Output the [x, y] coordinate of the center of the cell containing the given text.  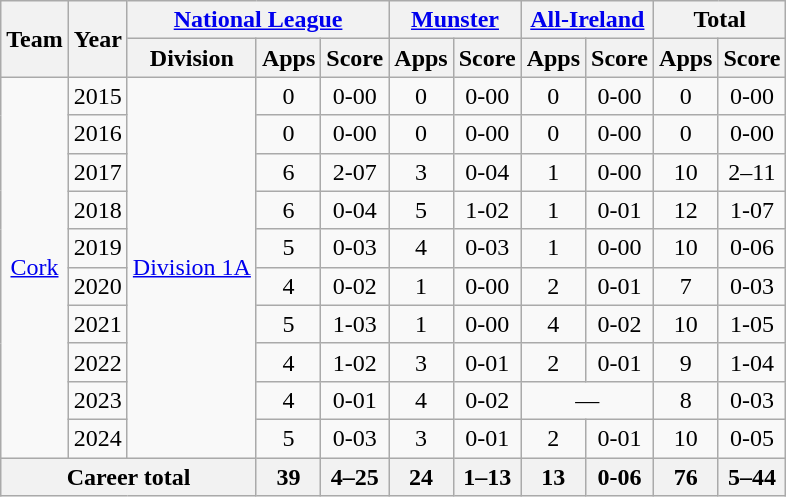
1-05 [752, 324]
Career total [129, 477]
Division [192, 58]
8 [686, 400]
National League [258, 20]
12 [686, 210]
1-07 [752, 210]
39 [288, 477]
2016 [98, 134]
2015 [98, 96]
2021 [98, 324]
— [587, 400]
2024 [98, 438]
1-03 [355, 324]
13 [553, 477]
Total [720, 20]
1-04 [752, 362]
Team [35, 39]
1–13 [487, 477]
2023 [98, 400]
2–11 [752, 172]
2020 [98, 286]
Year [98, 39]
2018 [98, 210]
7 [686, 286]
Division 1A [192, 268]
4–25 [355, 477]
2017 [98, 172]
5–44 [752, 477]
Munster [455, 20]
2-07 [355, 172]
9 [686, 362]
2022 [98, 362]
24 [421, 477]
Cork [35, 268]
2019 [98, 248]
76 [686, 477]
All-Ireland [587, 20]
0-05 [752, 438]
